Identify which cell holds the provided text, then report its (x, y) central coordinate. 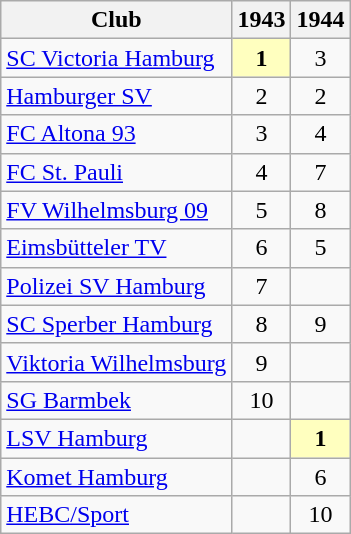
Polizei SV Hamburg (116, 286)
FV Wilhelmsburg 09 (116, 210)
FC Altona 93 (116, 134)
1943 (262, 20)
SC Sperber Hamburg (116, 324)
SC Victoria Hamburg (116, 58)
SG Barmbek (116, 400)
FC St. Pauli (116, 172)
LSV Hamburg (116, 438)
Club (116, 20)
HEBC/Sport (116, 515)
Hamburger SV (116, 96)
1944 (320, 20)
Komet Hamburg (116, 477)
Eimsbütteler TV (116, 248)
Viktoria Wilhelmsburg (116, 362)
